Provide the (X, Y) coordinate of the cell's center where the given text is located.  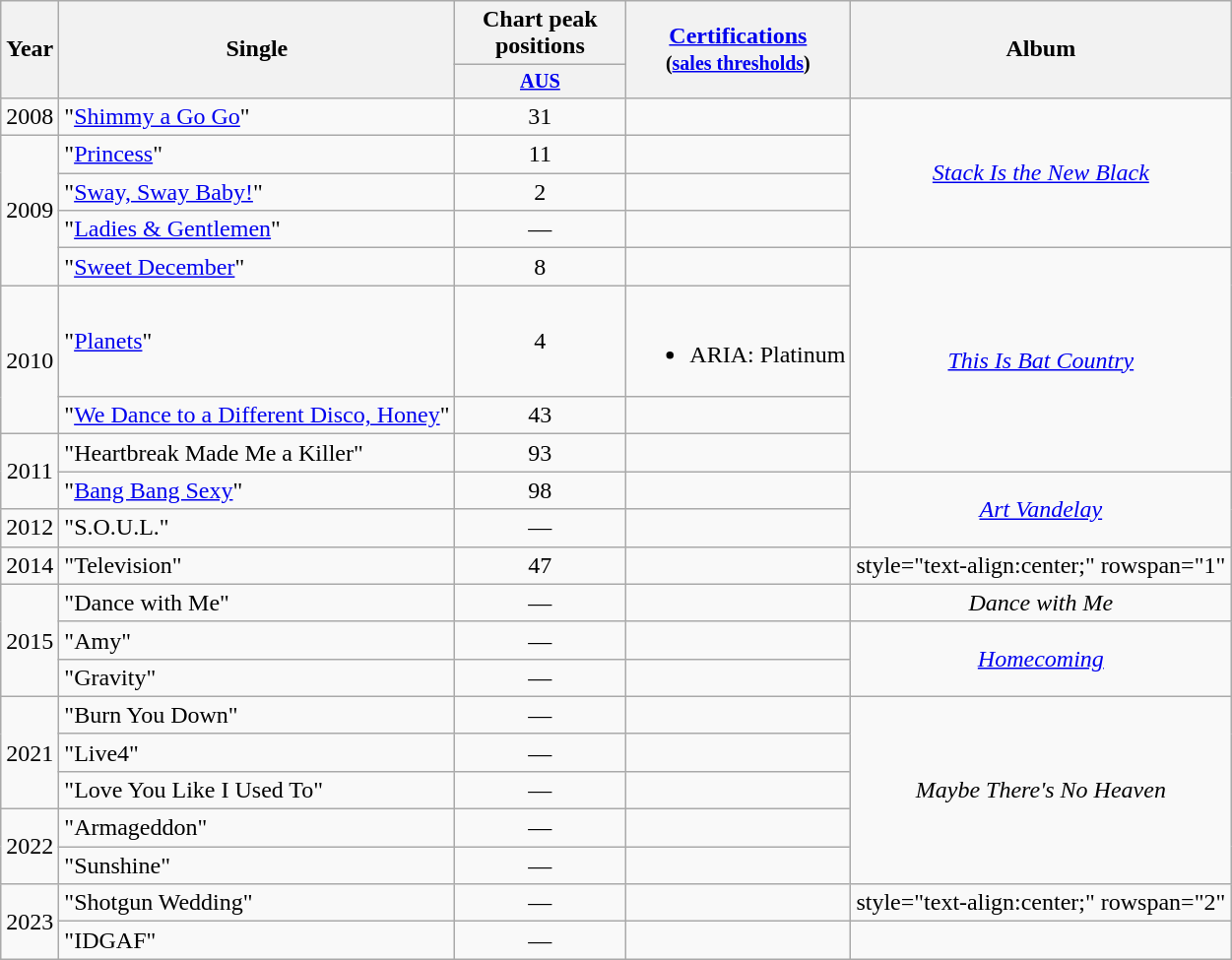
Album (1041, 49)
"Gravity" (257, 677)
Dance with Me (1041, 603)
"Burn You Down" (257, 715)
"Shimmy a Go Go" (257, 116)
8 (540, 267)
"Shotgun Wedding" (257, 903)
"Princess" (257, 155)
Chart peak positions (540, 33)
"Sway, Sway Baby!" (257, 192)
"Armageddon" (257, 828)
"We Dance to a Different Disco, Honey" (257, 416)
"Heartbreak Made Me a Killer" (257, 453)
Stack Is the New Black (1041, 172)
2009 (30, 211)
ARIA: Platinum (739, 341)
"Ladies & Gentlemen" (257, 229)
"Sweet December" (257, 267)
2021 (30, 752)
Homecoming (1041, 659)
2008 (30, 116)
2015 (30, 640)
Maybe There's No Heaven (1041, 790)
style="text-align:center;" rowspan="2" (1041, 903)
2023 (30, 922)
2022 (30, 847)
2010 (30, 360)
Certifications(sales thresholds) (739, 49)
11 (540, 155)
style="text-align:center;" rowspan="1" (1041, 565)
47 (540, 565)
Single (257, 49)
2011 (30, 472)
"Sunshine" (257, 865)
93 (540, 453)
43 (540, 416)
98 (540, 490)
4 (540, 341)
Art Vandelay (1041, 509)
"Live4" (257, 752)
Year (30, 49)
"IDGAF" (257, 940)
"Love You Like I Used To" (257, 790)
2012 (30, 528)
"Dance with Me" (257, 603)
"S.O.U.L." (257, 528)
31 (540, 116)
2 (540, 192)
AUS (540, 82)
This Is Bat Country (1041, 360)
"Planets" (257, 341)
"Amy" (257, 640)
2014 (30, 565)
"Bang Bang Sexy" (257, 490)
"Television" (257, 565)
